From the cell containing the given text, extract its center point as (x, y) coordinate. 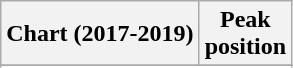
Chart (2017-2019) (100, 34)
Peakposition (245, 34)
